From the cell containing the given text, extract its center point as (X, Y) coordinate. 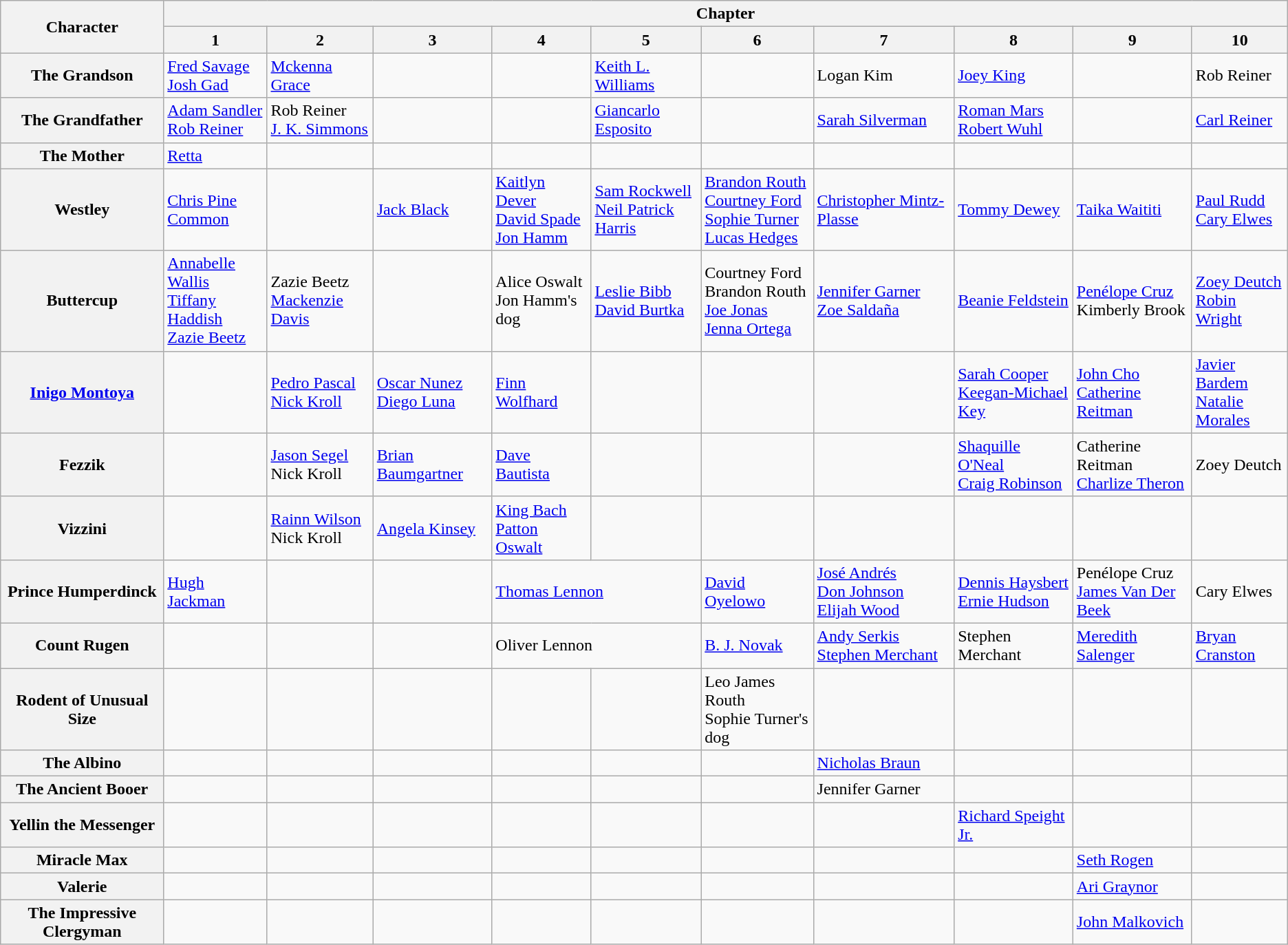
Zoey DeutchRobin Wright (1240, 301)
Joey King (1014, 76)
Sarah CooperKeegan-Michael Key (1014, 392)
2 (320, 40)
Zoey Deutch (1240, 465)
The Grandfather (83, 120)
Taika Waititi (1133, 209)
Angela Kinsey (432, 528)
Shaquille O'NealCraig Robinson (1014, 465)
Fred SavageJosh Gad (215, 76)
Pedro PascalNick Kroll (320, 392)
José AndrésDon JohnsonElijah Wood (883, 591)
Chapter (725, 14)
The Albino (83, 763)
5 (646, 40)
7 (883, 40)
Paul RuddCary Elwes (1240, 209)
Mckenna Grace (320, 76)
Beanie Feldstein (1014, 301)
Prince Humperdinck (83, 591)
Alice OswaltJon Hamm's dog (541, 301)
Andy SerkisStephen Merchant (883, 646)
Carl Reiner (1240, 120)
King BachPatton Oswalt (541, 528)
The Impressive Clergyman (83, 922)
Fezzik (83, 465)
Rob ReinerJ. K. Simmons (320, 120)
The Mother (83, 156)
Giancarlo Esposito (646, 120)
Penélope CruzJames Van Der Beek (1133, 591)
Courtney FordBrandon RouthJoe JonasJenna Ortega (757, 301)
Christopher Mintz-Plasse (883, 209)
Stephen Merchant (1014, 646)
6 (757, 40)
Inigo Montoya (83, 392)
Sarah Silverman (883, 120)
Bryan Cranston (1240, 646)
The Grandson (83, 76)
Annabelle WallisTiffany HaddishZazie Beetz (215, 301)
Yellin the Messenger (83, 825)
Leslie BibbDavid Burtka (646, 301)
Jack Black (432, 209)
Finn Wolfhard (541, 392)
Richard Speight Jr. (1014, 825)
David Oyelowo (757, 591)
Miracle Max (83, 860)
Dave Bautista (541, 465)
Jennifer Garner (883, 789)
Javier BardemNatalie Morales (1240, 392)
John Malkovich (1133, 922)
John ChoCatherine Reitman (1133, 392)
Westley (83, 209)
Penélope CruzKimberly Brook (1133, 301)
Buttercup (83, 301)
Valerie (83, 886)
Adam SandlerRob Reiner (215, 120)
Thomas Lennon (597, 591)
Catherine ReitmanCharlize Theron (1133, 465)
Nicholas Braun (883, 763)
Count Rugen (83, 646)
Rob Reiner (1240, 76)
4 (541, 40)
10 (1240, 40)
Retta (215, 156)
Ari Graynor (1133, 886)
Vizzini (83, 528)
Tommy Dewey (1014, 209)
B. J. Novak (757, 646)
1 (215, 40)
Jennifer GarnerZoe Saldaña (883, 301)
Logan Kim (883, 76)
9 (1133, 40)
Brandon RouthCourtney FordSophie TurnerLucas Hedges (757, 209)
3 (432, 40)
Dennis HaysbertErnie Hudson (1014, 591)
Character (83, 27)
Zazie BeetzMackenzie Davis (320, 301)
Jason SegelNick Kroll (320, 465)
Rainn WilsonNick Kroll (320, 528)
Brian Baumgartner (432, 465)
Hugh Jackman (215, 591)
Keith L. Williams (646, 76)
Oliver Lennon (597, 646)
Kaitlyn DeverDavid SpadeJon Hamm (541, 209)
Sam RockwellNeil Patrick Harris (646, 209)
Oscar NunezDiego Luna (432, 392)
Chris PineCommon (215, 209)
Rodent of Unusual Size (83, 709)
Seth Rogen (1133, 860)
Leo James RouthSophie Turner's dog (757, 709)
8 (1014, 40)
Meredith Salenger (1133, 646)
The Ancient Booer (83, 789)
Roman MarsRobert Wuhl (1014, 120)
Cary Elwes (1240, 591)
